From the cell containing the given text, extract its center point as (X, Y) coordinate. 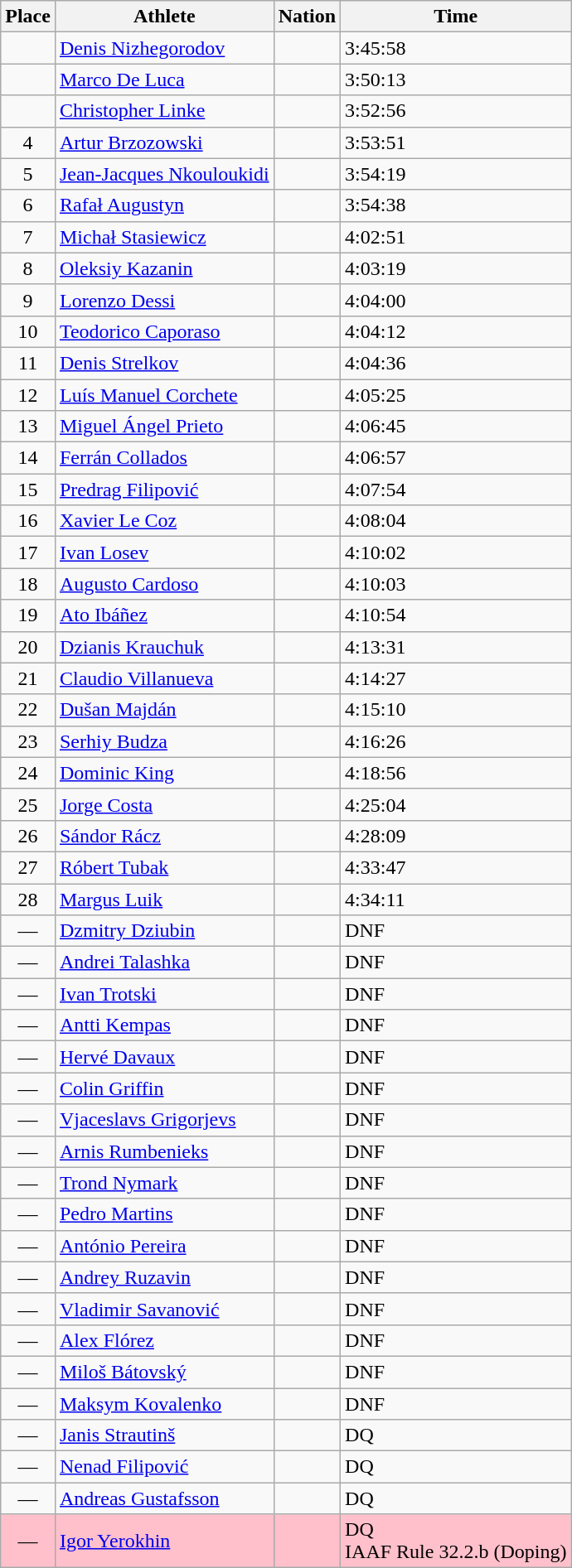
Dzmitry Dziubin (164, 931)
8 (28, 268)
4:08:04 (456, 521)
9 (28, 300)
3:54:38 (456, 205)
15 (28, 490)
Xavier Le Coz (164, 521)
DQIAAF Rule 32.2.b (Doping) (456, 1541)
4:04:00 (456, 300)
Predrag Filipović (164, 490)
Rafał Augustyn (164, 205)
Teodorico Caporaso (164, 331)
Maksym Kovalenko (164, 1404)
Ferrán Collados (164, 458)
Miguel Ángel Prieto (164, 427)
19 (28, 615)
Serhiy Budza (164, 741)
4:10:03 (456, 584)
Sándor Rácz (164, 836)
Dominic King (164, 773)
Igor Yerokhin (164, 1541)
Antti Kempas (164, 1025)
Place (28, 17)
Hervé Davaux (164, 1057)
Marco De Luca (164, 80)
22 (28, 710)
23 (28, 741)
16 (28, 521)
12 (28, 395)
Janis Strautinš (164, 1435)
Arnis Rumbenieks (164, 1151)
Vjaceslavs Grigorjevs (164, 1120)
Andreas Gustafsson (164, 1498)
Denis Nizhegorodov (164, 48)
20 (28, 647)
Pedro Martins (164, 1214)
4:14:27 (456, 678)
4:04:36 (456, 363)
4:02:51 (456, 237)
Colin Griffin (164, 1088)
3:45:58 (456, 48)
Andrei Talashka (164, 963)
Dušan Majdán (164, 710)
3:54:19 (456, 174)
Andrey Ruzavin (164, 1277)
Claudio Villanueva (164, 678)
Ato Ibáñez (164, 615)
18 (28, 584)
4:33:47 (456, 867)
4:10:02 (456, 552)
4:06:57 (456, 458)
10 (28, 331)
Nenad Filipović (164, 1467)
Lorenzo Dessi (164, 300)
Margus Luik (164, 899)
26 (28, 836)
4:25:04 (456, 804)
Dzianis Krauchuk (164, 647)
Luís Manuel Corchete (164, 395)
Nation (307, 17)
António Pereira (164, 1246)
Róbert Tubak (164, 867)
25 (28, 804)
Jean-Jacques Nkouloukidi (164, 174)
Oleksiy Kazanin (164, 268)
Denis Strelkov (164, 363)
Augusto Cardoso (164, 584)
Miloš Bátovský (164, 1372)
Artur Brzozowski (164, 142)
4:28:09 (456, 836)
4:15:10 (456, 710)
4:34:11 (456, 899)
6 (28, 205)
Trond Nymark (164, 1183)
27 (28, 867)
Jorge Costa (164, 804)
4:16:26 (456, 741)
4:10:54 (456, 615)
3:50:13 (456, 80)
4:05:25 (456, 395)
21 (28, 678)
Vladimir Savanović (164, 1309)
Christopher Linke (164, 111)
13 (28, 427)
Time (456, 17)
Athlete (164, 17)
Ivan Losev (164, 552)
4:07:54 (456, 490)
3:52:56 (456, 111)
14 (28, 458)
Michał Stasiewicz (164, 237)
24 (28, 773)
28 (28, 899)
4:04:12 (456, 331)
4:13:31 (456, 647)
4:03:19 (456, 268)
4:06:45 (456, 427)
4:18:56 (456, 773)
Ivan Trotski (164, 994)
4 (28, 142)
3:53:51 (456, 142)
5 (28, 174)
7 (28, 237)
Alex Flórez (164, 1340)
11 (28, 363)
17 (28, 552)
